Extract the (x, y) coordinate from the center of the cell holding the provided text.  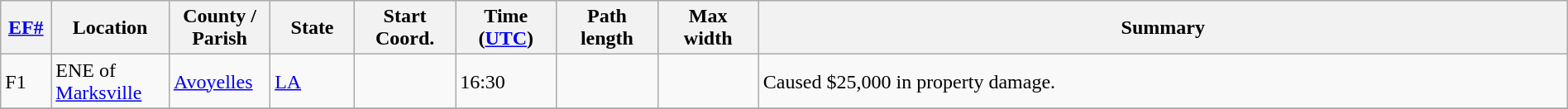
County / Parish (219, 28)
Time (UTC) (506, 28)
EF# (26, 28)
State (313, 28)
16:30 (506, 81)
Start Coord. (404, 28)
Path length (607, 28)
Max width (708, 28)
LA (313, 81)
Summary (1163, 28)
ENE of Marksville (111, 81)
Caused $25,000 in property damage. (1163, 81)
Location (111, 28)
Avoyelles (219, 81)
F1 (26, 81)
